Locate the cell with the specified text and output its (X, Y) center coordinate. 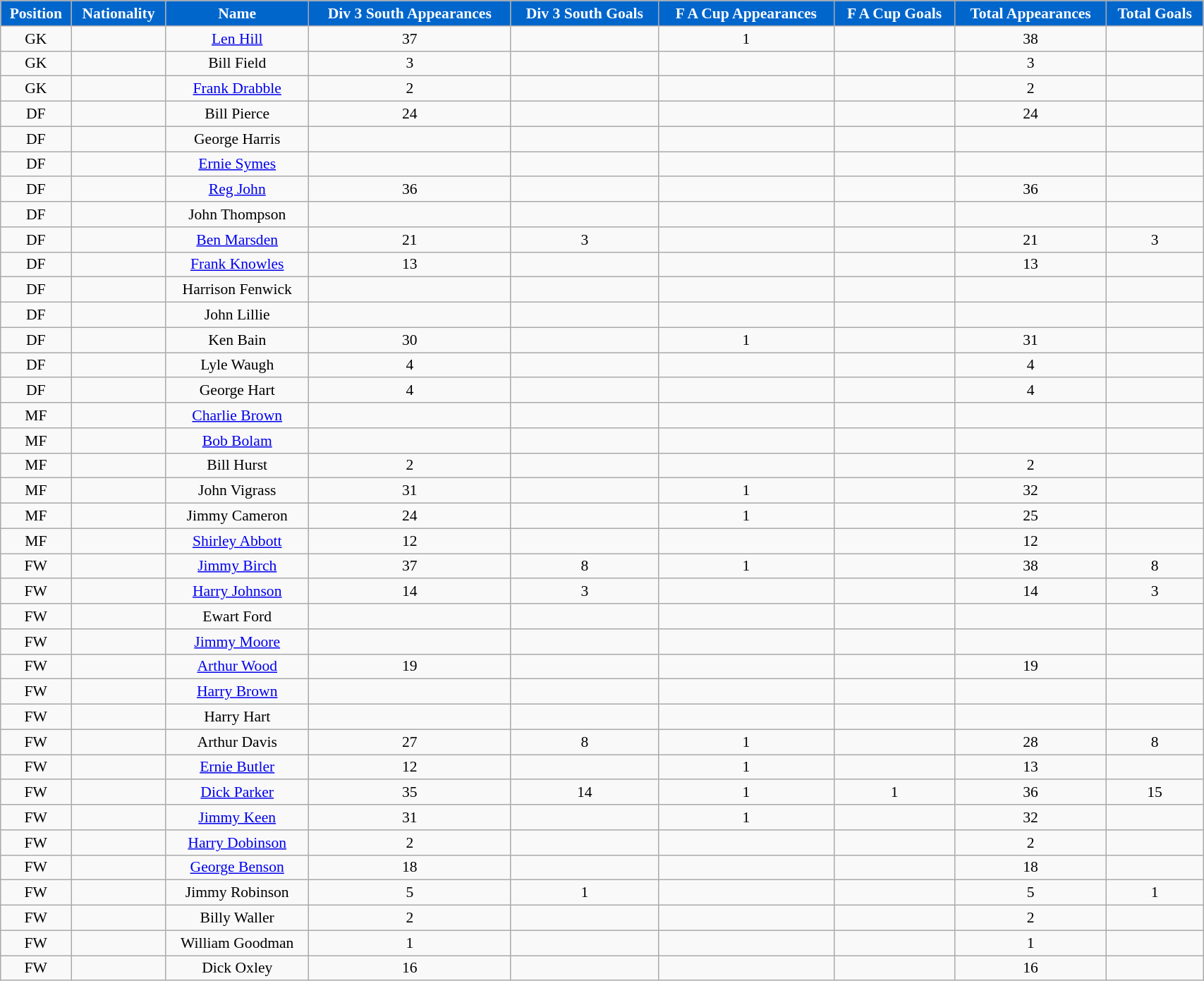
Ernie Symes (237, 164)
Bill Field (237, 63)
35 (409, 793)
Harry Brown (237, 692)
John Vigrass (237, 491)
27 (409, 742)
Name (237, 13)
Bill Hurst (237, 465)
Jimmy Moore (237, 642)
Jimmy Robinson (237, 893)
28 (1031, 742)
Ernie Butler (237, 767)
Harry Dobinson (237, 843)
Arthur Davis (237, 742)
25 (1031, 516)
Bob Bolam (237, 441)
Nationality (118, 13)
Frank Drabble (237, 89)
Total Appearances (1031, 13)
Charlie Brown (237, 415)
Harry Johnson (237, 592)
William Goodman (237, 943)
John Lillie (237, 315)
Harry Hart (237, 717)
Ben Marsden (237, 240)
George Harris (237, 139)
Div 3 South Goals (584, 13)
Frank Knowles (237, 264)
Bill Pierce (237, 114)
Reg John (237, 190)
F A Cup Goals (894, 13)
Total Goals (1155, 13)
Shirley Abbott (237, 541)
Ken Bain (237, 340)
Len Hill (237, 39)
Jimmy Cameron (237, 516)
Ewart Ford (237, 616)
30 (409, 340)
F A Cup Appearances (746, 13)
Div 3 South Appearances (409, 13)
Dick Parker (237, 793)
Billy Waller (237, 918)
Position (36, 13)
15 (1155, 793)
George Hart (237, 391)
Arthur Wood (237, 666)
Harrison Fenwick (237, 290)
George Benson (237, 867)
Jimmy Birch (237, 566)
Lyle Waugh (237, 365)
Jimmy Keen (237, 817)
Dick Oxley (237, 968)
John Thompson (237, 214)
